Find where the given text appears and provide that cell's center as [X, Y] coordinate. 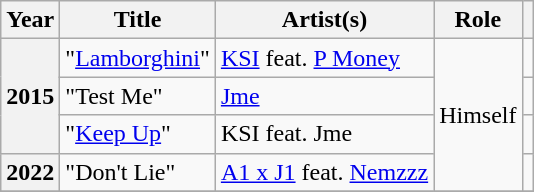
Artist(s) [324, 20]
KSI feat. P Money [324, 58]
"Don't Lie" [138, 172]
"Keep Up" [138, 134]
A1 x J1 feat. Nemzzz [324, 172]
Jme [324, 96]
Role [478, 20]
KSI feat. Jme [324, 134]
2022 [30, 172]
2015 [30, 96]
"Test Me" [138, 96]
Himself [478, 115]
"Lamborghini" [138, 58]
Title [138, 20]
Year [30, 20]
